Search for the cell housing the specified text and yield its (x, y) center coordinate. 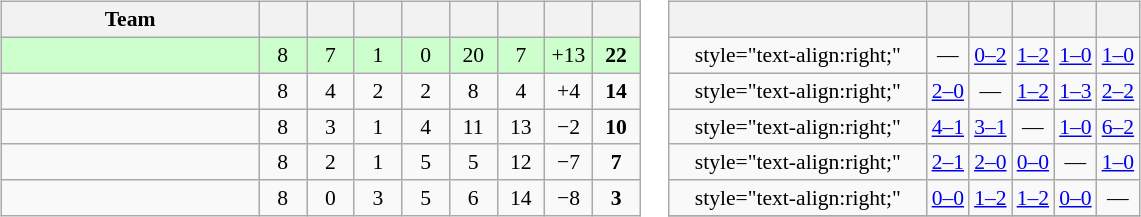
3–1 (990, 127)
4–1 (948, 127)
−2 (569, 127)
+4 (569, 91)
Team (130, 20)
2–1 (948, 162)
1–3 (1076, 91)
6 (473, 198)
−8 (569, 198)
0–2 (990, 55)
2–2 (1118, 91)
10 (616, 127)
+13 (569, 55)
20 (473, 55)
22 (616, 55)
11 (473, 127)
12 (521, 162)
6–2 (1118, 127)
13 (521, 127)
−7 (569, 162)
